Identify which cell holds the provided text, then report its [x, y] central coordinate. 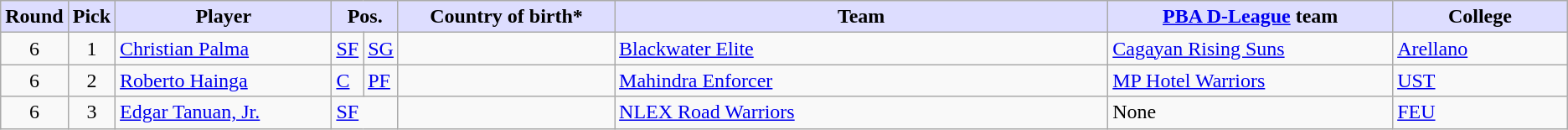
MP Hotel Warriors [1251, 81]
Christian Palma [224, 49]
Cagayan Rising Suns [1251, 49]
NLEX Road Warriors [861, 112]
Country of birth* [506, 17]
Team [861, 17]
Arellano [1481, 49]
PF [381, 81]
PBA D-League team [1251, 17]
Pos. [365, 17]
3 [91, 112]
Edgar Tanuan, Jr. [224, 112]
Player [224, 17]
UST [1481, 81]
1 [91, 49]
Mahindra Enforcer [861, 81]
FEU [1481, 112]
Roberto Hainga [224, 81]
Blackwater Elite [861, 49]
None [1251, 112]
C [348, 81]
SG [381, 49]
Pick [91, 17]
College [1481, 17]
2 [91, 81]
Round [34, 17]
